Locate the cell with the specified text and output its (X, Y) center coordinate. 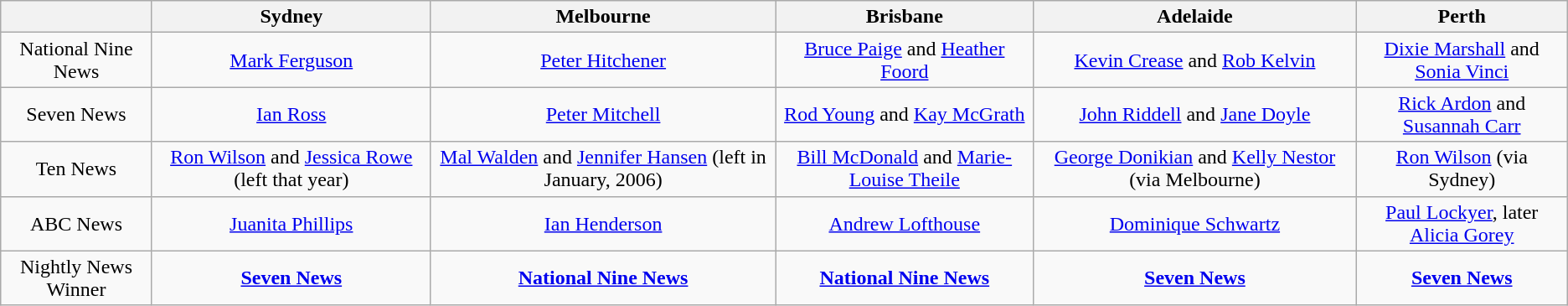
Andrew Lofthouse (905, 223)
Sydney (291, 17)
Paul Lockyer, later Alicia Gorey (1462, 223)
John Riddell and Jane Doyle (1194, 114)
Adelaide (1194, 17)
Kevin Crease and Rob Kelvin (1194, 60)
Bill McDonald and Marie-Louise Theile (905, 169)
Juanita Phillips (291, 223)
Dixie Marshall and Sonia Vinci (1462, 60)
Rick Ardon and Susannah Carr (1462, 114)
Peter Hitchener (603, 60)
Bruce Paige and Heather Foord (905, 60)
Mal Walden and Jennifer Hansen (left in January, 2006) (603, 169)
ABC News (76, 223)
Mark Ferguson (291, 60)
Dominique Schwartz (1194, 223)
Ron Wilson (via Sydney) (1462, 169)
George Donikian and Kelly Nestor (via Melbourne) (1194, 169)
Ten News (76, 169)
Brisbane (905, 17)
Ian Henderson (603, 223)
Peter Mitchell (603, 114)
Ian Ross (291, 114)
Nightly News Winner (76, 278)
Melbourne (603, 17)
Ron Wilson and Jessica Rowe (left that year) (291, 169)
Rod Young and Kay McGrath (905, 114)
Perth (1462, 17)
